Output the [x, y] coordinate of the center of the cell containing the given text.  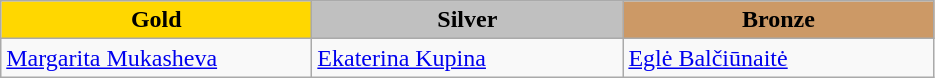
Eglė Balčiūnaitė [778, 58]
Silver [468, 20]
Gold [156, 20]
Ekaterina Kupina [468, 58]
Margarita Mukasheva [156, 58]
Bronze [778, 20]
